Provide the [X, Y] coordinate of the cell's center where the given text is located.  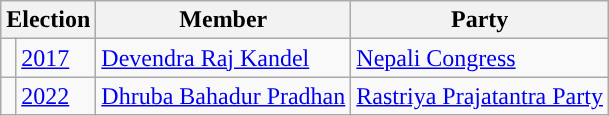
2022 [56, 96]
Rastriya Prajatantra Party [480, 96]
Election [48, 20]
Member [224, 20]
Dhruba Bahadur Pradhan [224, 96]
Party [480, 20]
2017 [56, 58]
Nepali Congress [480, 58]
Devendra Raj Kandel [224, 58]
